Output the (x, y) coordinate of the center of the cell containing the given text.  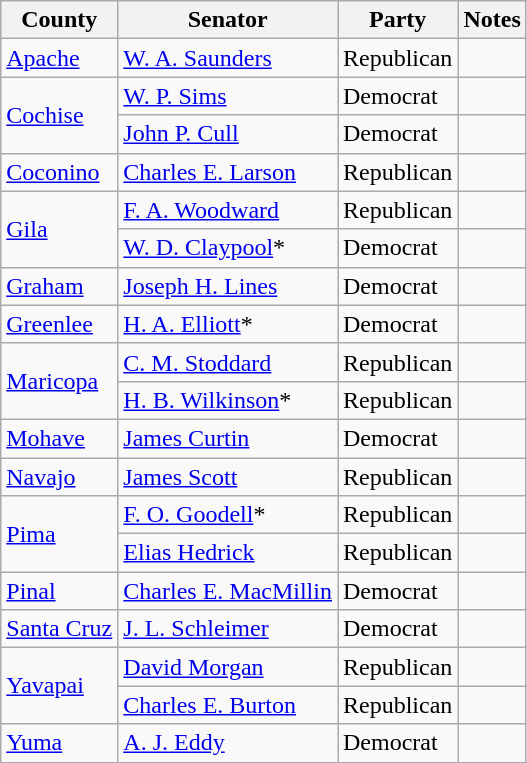
F. O. Goodell* (228, 515)
W. D. Claypool* (228, 248)
Charles E. MacMillin (228, 591)
Maricopa (60, 381)
Elias Hedrick (228, 553)
H. A. Elliott* (228, 324)
W. P. Sims (228, 96)
Graham (60, 286)
Yavapai (60, 686)
Joseph H. Lines (228, 286)
H. B. Wilkinson* (228, 400)
Greenlee (60, 324)
C. M. Stoddard (228, 362)
Mohave (60, 438)
Coconino (60, 172)
W. A. Saunders (228, 58)
Senator (228, 20)
Party (398, 20)
Pima (60, 534)
Pinal (60, 591)
Charles E. Larson (228, 172)
Navajo (60, 477)
John P. Cull (228, 134)
Charles E. Burton (228, 705)
County (60, 20)
Notes (492, 20)
Cochise (60, 115)
Apache (60, 58)
Gila (60, 229)
F. A. Woodward (228, 210)
J. L. Schleimer (228, 629)
James Curtin (228, 438)
Yuma (60, 743)
David Morgan (228, 667)
A. J. Eddy (228, 743)
James Scott (228, 477)
Santa Cruz (60, 629)
